Determine the (X, Y) coordinate at the center of the cell enclosing the given text.  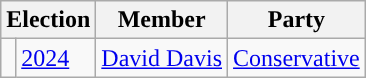
David Davis (162, 58)
Conservative (297, 58)
2024 (56, 58)
Election (48, 20)
Party (297, 20)
Member (162, 20)
